For the text-containing cell, return its midpoint in (X, Y) coordinate format. 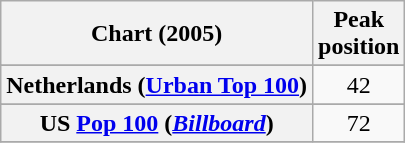
42 (359, 85)
Netherlands (Urban Top 100) (157, 85)
72 (359, 123)
Chart (2005) (157, 34)
US Pop 100 (Billboard) (157, 123)
Peakposition (359, 34)
